From the cell containing the given text, extract its center point as [X, Y] coordinate. 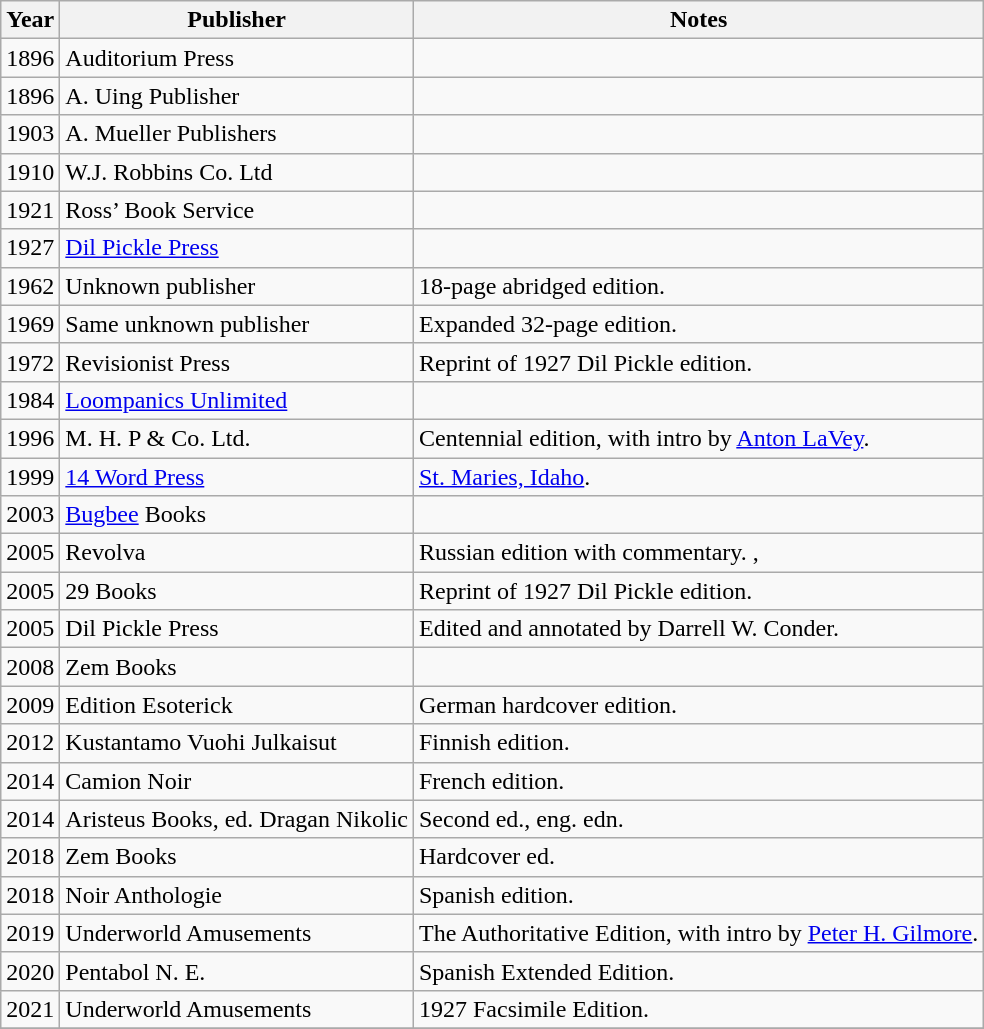
St. Maries, Idaho. [698, 477]
Publisher [237, 20]
Year [30, 20]
Centennial edition, with intro by Anton LaVey. [698, 438]
Same unknown publisher [237, 324]
1996 [30, 438]
2019 [30, 933]
2020 [30, 971]
2009 [30, 705]
Expanded 32-page edition. [698, 324]
1969 [30, 324]
1927 [30, 248]
1984 [30, 400]
29 Books [237, 591]
W.J. Robbins Co. Ltd [237, 172]
Edition Esoterick [237, 705]
1972 [30, 362]
Second ed., eng. edn. [698, 819]
Russian edition with commentary. , [698, 553]
Notes [698, 20]
Pentabol N. E. [237, 971]
Hardcover ed. [698, 857]
1927 Facsimile Edition. [698, 1009]
2003 [30, 515]
Loompanics Unlimited [237, 400]
German hardcover edition. [698, 705]
Ross’ Book Service [237, 210]
1903 [30, 134]
Auditorium Press [237, 58]
18-page abridged edition. [698, 286]
Camion Noir [237, 781]
A. Uing Publisher [237, 96]
Noir Anthologie [237, 895]
Edited and annotated by Darrell W. Conder. [698, 629]
A. Mueller Publishers [237, 134]
1962 [30, 286]
Revolva [237, 553]
1921 [30, 210]
14 Word Press [237, 477]
Bugbee Books [237, 515]
1999 [30, 477]
1910 [30, 172]
Finnish edition. [698, 743]
French edition. [698, 781]
Spanish Extended Edition. [698, 971]
The Authoritative Edition, with intro by Peter H. Gilmore. [698, 933]
2008 [30, 667]
Unknown publisher [237, 286]
Aristeus Books, ed. Dragan Nikolic [237, 819]
M. H. P & Co. Ltd. [237, 438]
Spanish edition. [698, 895]
2021 [30, 1009]
Kustantamo Vuohi Julkaisut [237, 743]
2012 [30, 743]
Revisionist Press [237, 362]
